Output the [x, y] coordinate of the center of the cell containing the given text.  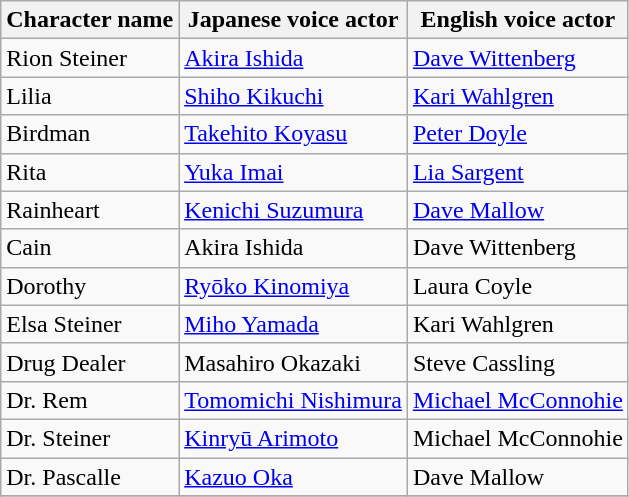
Cain [90, 248]
Steve Cassling [518, 362]
Laura Coyle [518, 286]
Tomomichi Nishimura [294, 400]
Yuka Imai [294, 172]
Dorothy [90, 286]
Rainheart [90, 210]
Japanese voice actor [294, 20]
Peter Doyle [518, 134]
Dr. Pascalle [90, 477]
Kazuo Oka [294, 477]
Rita [90, 172]
Lia Sargent [518, 172]
Drug Dealer [90, 362]
Dr. Steiner [90, 438]
Ryōko Kinomiya [294, 286]
English voice actor [518, 20]
Character name [90, 20]
Shiho Kikuchi [294, 96]
Kenichi Suzumura [294, 210]
Rion Steiner [90, 58]
Miho Yamada [294, 324]
Dr. Rem [90, 400]
Birdman [90, 134]
Kinryū Arimoto [294, 438]
Takehito Koyasu [294, 134]
Elsa Steiner [90, 324]
Lilia [90, 96]
Masahiro Okazaki [294, 362]
